Detect which cell encompasses the target text, then output its (x, y) center coordinate. 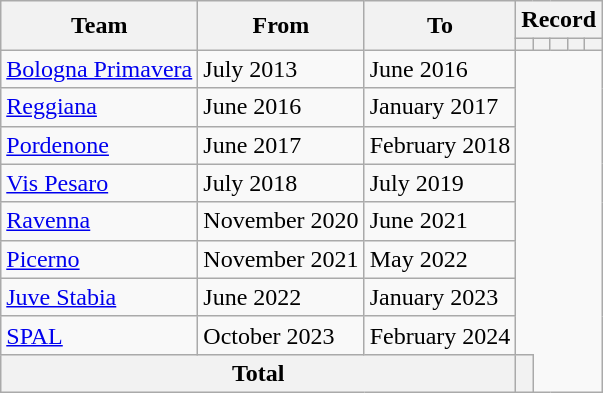
Pordenone (100, 145)
Bologna Primavera (100, 69)
June 2021 (440, 221)
Juve Stabia (100, 297)
SPAL (100, 335)
July 2019 (440, 183)
October 2023 (281, 335)
June 2017 (281, 145)
July 2013 (281, 69)
Reggiana (100, 107)
November 2021 (281, 259)
Ravenna (100, 221)
To (440, 26)
Record (559, 20)
Vis Pesaro (100, 183)
February 2024 (440, 335)
February 2018 (440, 145)
From (281, 26)
Picerno (100, 259)
November 2020 (281, 221)
Team (100, 26)
Total (258, 373)
July 2018 (281, 183)
January 2017 (440, 107)
January 2023 (440, 297)
June 2022 (281, 297)
May 2022 (440, 259)
